Find where the given text appears and provide that cell's center as [x, y] coordinate. 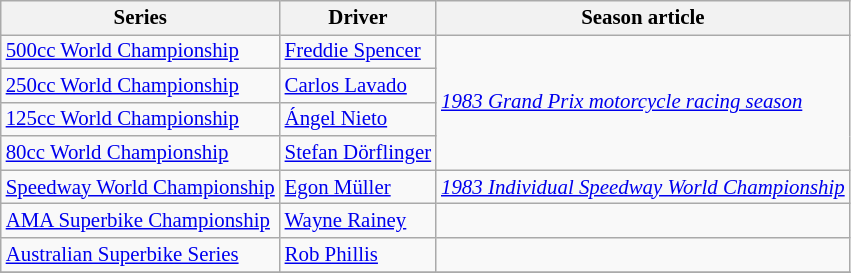
Rob Phillis [358, 255]
Speedway World Championship [140, 187]
Wayne Rainey [358, 221]
Series [140, 18]
Ángel Nieto [358, 119]
Freddie Spencer [358, 51]
80cc World Championship [140, 153]
500cc World Championship [140, 51]
Australian Superbike Series [140, 255]
Egon Müller [358, 187]
Stefan Dörflinger [358, 153]
1983 Grand Prix motorcycle racing season [643, 102]
250cc World Championship [140, 85]
1983 Individual Speedway World Championship [643, 187]
Driver [358, 18]
AMA Superbike Championship [140, 221]
Carlos Lavado [358, 85]
125cc World Championship [140, 119]
Season article [643, 18]
